Return [x, y] of the center of cell containing provided text 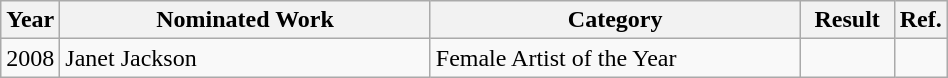
Janet Jackson [245, 58]
Result [847, 20]
Category [615, 20]
Female Artist of the Year [615, 58]
Year [30, 20]
Nominated Work [245, 20]
Ref. [920, 20]
2008 [30, 58]
